Pinpoint the cell where the given text exists, returning its [X, Y] midpoint coordinate. 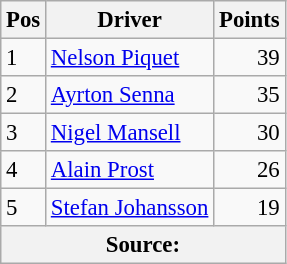
26 [250, 170]
Alain Prost [130, 170]
Points [250, 20]
19 [250, 208]
Source: [143, 245]
30 [250, 133]
1 [24, 58]
Nigel Mansell [130, 133]
5 [24, 208]
Pos [24, 20]
Stefan Johansson [130, 208]
Driver [130, 20]
35 [250, 95]
Nelson Piquet [130, 58]
2 [24, 95]
4 [24, 170]
3 [24, 133]
Ayrton Senna [130, 95]
39 [250, 58]
